From the cell containing the given text, extract its center point as (X, Y) coordinate. 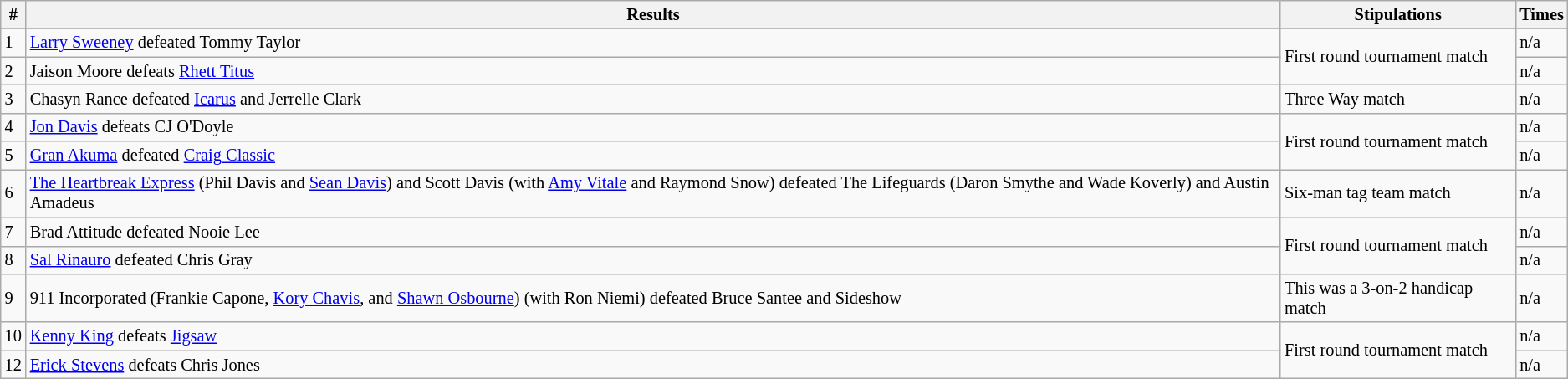
Sal Rinauro defeated Chris Gray (653, 260)
12 (13, 365)
Times (1542, 14)
Gran Akuma defeated Craig Classic (653, 156)
# (13, 14)
3 (13, 99)
5 (13, 156)
Jon Davis defeats CJ O'Doyle (653, 127)
Stipulations (1398, 14)
Six-man tag team match (1398, 193)
1 (13, 43)
Larry Sweeney defeated Tommy Taylor (653, 43)
4 (13, 127)
911 Incorporated (Frankie Capone, Kory Chavis, and Shawn Osbourne) (with Ron Niemi) defeated Bruce Santee and Sideshow (653, 298)
8 (13, 260)
7 (13, 232)
Erick Stevens defeats Chris Jones (653, 365)
10 (13, 336)
Results (653, 14)
6 (13, 193)
Kenny King defeats Jigsaw (653, 336)
Chasyn Rance defeated Icarus and Jerrelle Clark (653, 99)
2 (13, 71)
Brad Attitude defeated Nooie Lee (653, 232)
This was a 3-on-2 handicap match (1398, 298)
Jaison Moore defeats Rhett Titus (653, 71)
9 (13, 298)
Three Way match (1398, 99)
